Capture the cell that displays the provided text and extract its [x, y] central coordinate. 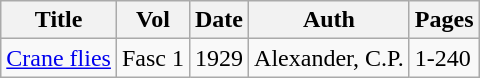
Vol [152, 20]
Title [59, 20]
Pages [444, 20]
1-240 [444, 58]
1929 [218, 58]
Alexander, C.P. [330, 58]
Auth [330, 20]
Fasc 1 [152, 58]
Crane flies [59, 58]
Date [218, 20]
